Provide the (X, Y) coordinate of the cell's center where the given text is located.  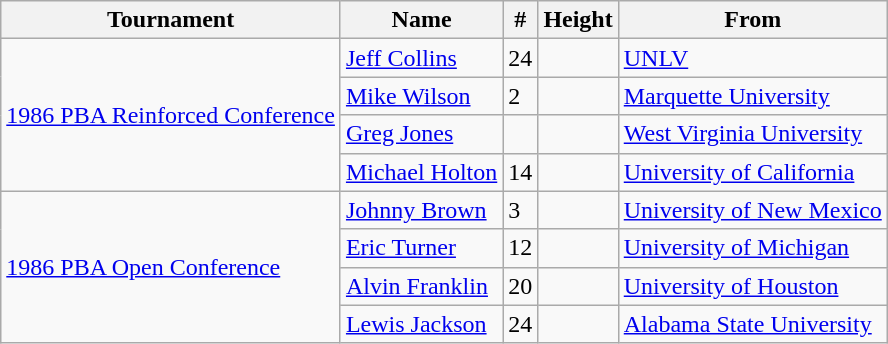
Marquette University (752, 96)
# (520, 20)
From (752, 20)
3 (520, 210)
UNLV (752, 58)
Tournament (171, 20)
14 (520, 172)
Name (421, 20)
Jeff Collins (421, 58)
20 (520, 286)
Michael Holton (421, 172)
University of California (752, 172)
Greg Jones (421, 134)
1986 PBA Reinforced Conference (171, 115)
1986 PBA Open Conference (171, 267)
West Virginia University (752, 134)
Alvin Franklin (421, 286)
2 (520, 96)
University of Michigan (752, 248)
Height (578, 20)
Lewis Jackson (421, 324)
12 (520, 248)
Johnny Brown (421, 210)
Alabama State University (752, 324)
University of Houston (752, 286)
University of New Mexico (752, 210)
Eric Turner (421, 248)
Mike Wilson (421, 96)
